Pinpoint the cell where the given text exists, returning its (X, Y) midpoint coordinate. 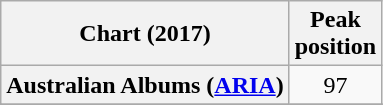
Peak position (335, 34)
Australian Albums (ARIA) (145, 85)
97 (335, 85)
Chart (2017) (145, 34)
